Pinpoint the cell where the given text exists, returning its (X, Y) midpoint coordinate. 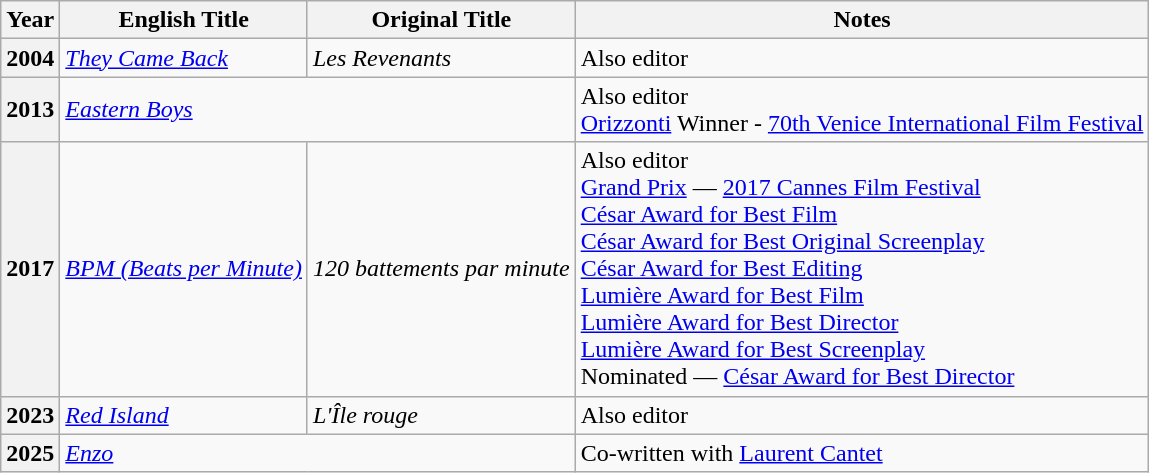
Enzo (318, 453)
Year (30, 20)
2025 (30, 453)
Also editorOrizzonti Winner - 70th Venice International Film Festival (862, 110)
Notes (862, 20)
They Came Back (184, 58)
Red Island (184, 415)
BPM (Beats per Minute) (184, 269)
2017 (30, 269)
Co-written with Laurent Cantet (862, 453)
English Title (184, 20)
L'Île rouge (441, 415)
2004 (30, 58)
2013 (30, 110)
Original Title (441, 20)
Les Revenants (441, 58)
Eastern Boys (318, 110)
2023 (30, 415)
120 battements par minute (441, 269)
